Pinpoint the cell where the given text exists, returning its [x, y] midpoint coordinate. 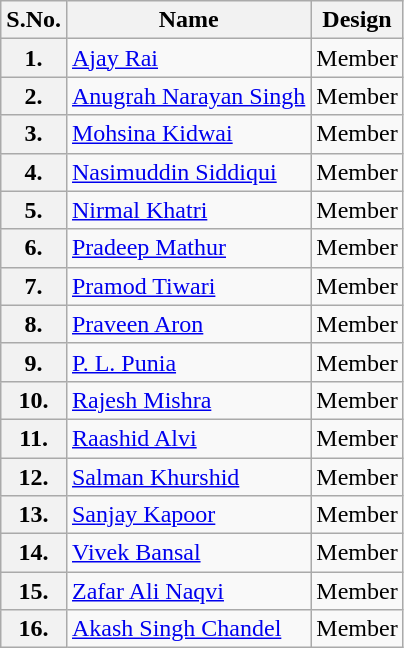
12. [34, 477]
P. L. Punia [188, 362]
2. [34, 96]
Ajay Rai [188, 58]
6. [34, 248]
Nasimuddin Siddiqui [188, 172]
Rajesh Mishra [188, 400]
1. [34, 58]
Pramod Tiwari [188, 286]
8. [34, 324]
4. [34, 172]
Nirmal Khatri [188, 210]
Vivek Bansal [188, 553]
7. [34, 286]
S.No. [34, 20]
10. [34, 400]
Name [188, 20]
Salman Khurshid [188, 477]
Mohsina Kidwai [188, 134]
14. [34, 553]
Praveen Aron [188, 324]
3. [34, 134]
5. [34, 210]
Zafar Ali Naqvi [188, 591]
Pradeep Mathur [188, 248]
Anugrah Narayan Singh [188, 96]
15. [34, 591]
Raashid Alvi [188, 438]
16. [34, 629]
13. [34, 515]
11. [34, 438]
Design [357, 20]
9. [34, 362]
Akash Singh Chandel [188, 629]
Sanjay Kapoor [188, 515]
